Provide the (X, Y) coordinate of the cell's center where the given text is located.  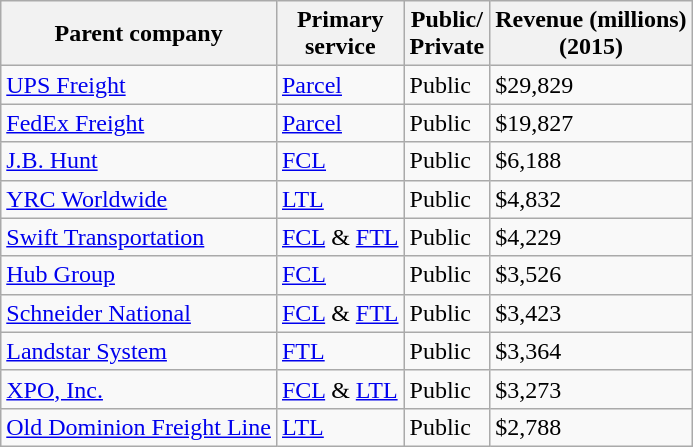
FTL (340, 351)
$6,188 (591, 161)
$3,423 (591, 313)
$3,273 (591, 389)
$3,526 (591, 275)
$4,229 (591, 237)
$3,364 (591, 351)
$2,788 (591, 427)
$29,829 (591, 85)
FedEx Freight (139, 123)
$19,827 (591, 123)
Primary service (340, 34)
YRC Worldwide (139, 199)
Old Dominion Freight Line (139, 427)
$4,832 (591, 199)
Public/ Private (447, 34)
Parent company (139, 34)
UPS Freight (139, 85)
XPO, Inc. (139, 389)
FCL & LTL (340, 389)
Landstar System (139, 351)
Swift Transportation (139, 237)
Schneider National (139, 313)
Hub Group (139, 275)
J.B. Hunt (139, 161)
Revenue (millions) (2015) (591, 34)
